Return the [X, Y] coordinate for the center point of the cell that contains the specified text.  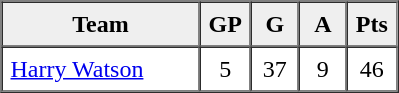
46 [372, 68]
Harry Watson [101, 68]
Pts [372, 24]
37 [275, 68]
A [323, 24]
G [275, 24]
Team [101, 24]
9 [323, 68]
GP [226, 24]
5 [226, 68]
